Detect which cell encompasses the target text, then output its (X, Y) center coordinate. 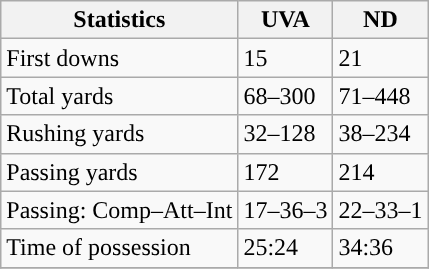
38–234 (380, 134)
172 (286, 172)
71–448 (380, 96)
68–300 (286, 96)
Rushing yards (120, 134)
Passing: Comp–Att–Int (120, 210)
22–33–1 (380, 210)
First downs (120, 58)
34:36 (380, 248)
UVA (286, 20)
17–36–3 (286, 210)
Time of possession (120, 248)
32–128 (286, 134)
214 (380, 172)
15 (286, 58)
ND (380, 20)
Passing yards (120, 172)
25:24 (286, 248)
21 (380, 58)
Total yards (120, 96)
Statistics (120, 20)
